From the cell containing the given text, extract its center point as (X, Y) coordinate. 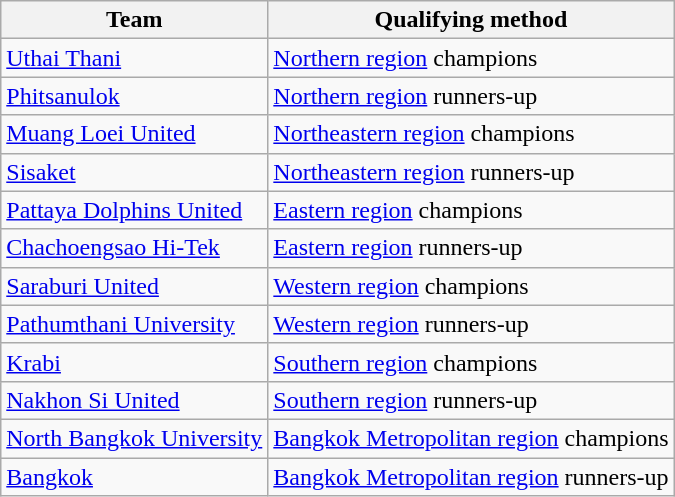
Northern region champions (471, 58)
Eastern region champions (471, 210)
Northeastern region champions (471, 134)
Bangkok (134, 477)
Western region runners-up (471, 324)
Eastern region runners-up (471, 248)
Phitsanulok (134, 96)
Pathumthani University (134, 324)
Northern region runners-up (471, 96)
Muang Loei United (134, 134)
Sisaket (134, 172)
Northeastern region runners-up (471, 172)
North Bangkok University (134, 438)
Southern region runners-up (471, 400)
Bangkok Metropolitan region champions (471, 438)
Western region champions (471, 286)
Pattaya Dolphins United (134, 210)
Krabi (134, 362)
Nakhon Si United (134, 400)
Southern region champions (471, 362)
Team (134, 20)
Uthai Thani (134, 58)
Bangkok Metropolitan region runners-up (471, 477)
Qualifying method (471, 20)
Chachoengsao Hi-Tek (134, 248)
Saraburi United (134, 286)
